Search for the cell housing the specified text and yield its (X, Y) center coordinate. 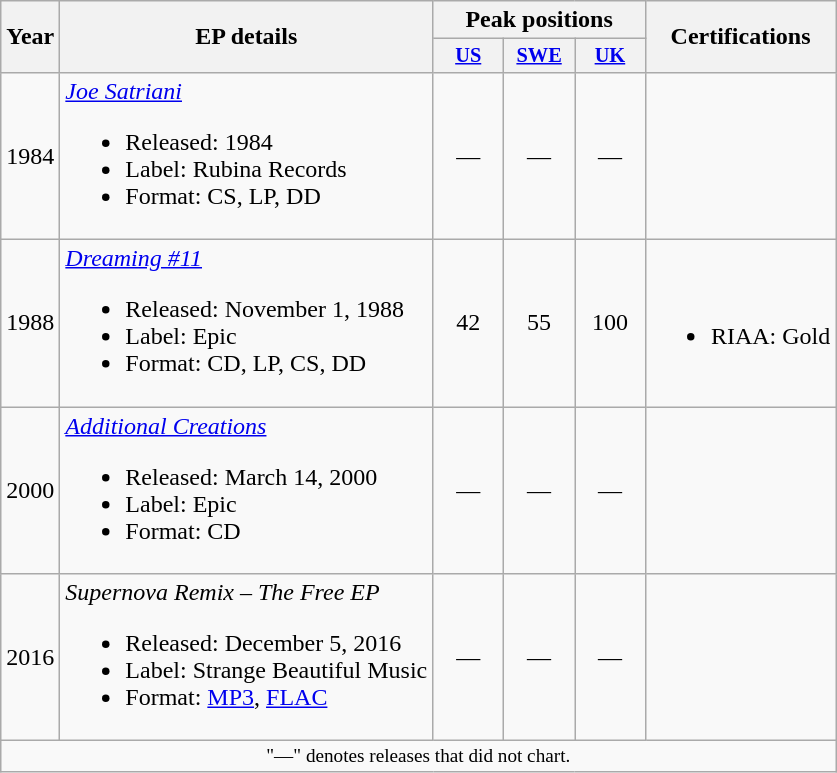
Certifications (740, 37)
1984 (30, 156)
100 (610, 324)
UK (610, 56)
2016 (30, 658)
Additional CreationsReleased: March 14, 2000Label: EpicFormat: CD (246, 490)
EP details (246, 37)
Joe SatrianiReleased: 1984Label: Rubina RecordsFormat: CS, LP, DD (246, 156)
2000 (30, 490)
1988 (30, 324)
42 (468, 324)
SWE (540, 56)
Year (30, 37)
55 (540, 324)
"—" denotes releases that did not chart. (418, 757)
RIAA: Gold (740, 324)
Dreaming #11Released: November 1, 1988Label: EpicFormat: CD, LP, CS, DD (246, 324)
US (468, 56)
Supernova Remix – The Free EPReleased: December 5, 2016Label: Strange Beautiful MusicFormat: MP3, FLAC (246, 658)
Peak positions (540, 20)
